Search for the cell housing the specified text and yield its (X, Y) center coordinate. 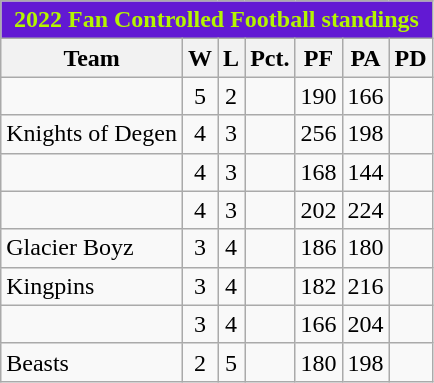
W (200, 58)
256 (318, 134)
Beasts (92, 362)
2022 Fan Controlled Football standings (216, 20)
L (232, 58)
186 (318, 248)
Pct. (270, 58)
168 (318, 172)
PD (410, 58)
202 (318, 210)
Kingpins (92, 286)
182 (318, 286)
PA (366, 58)
204 (366, 324)
PF (318, 58)
224 (366, 210)
Team (92, 58)
190 (318, 96)
144 (366, 172)
Knights of Degen (92, 134)
Glacier Boyz (92, 248)
216 (366, 286)
